Extract the [X, Y] coordinate from the center of the cell holding the provided text.  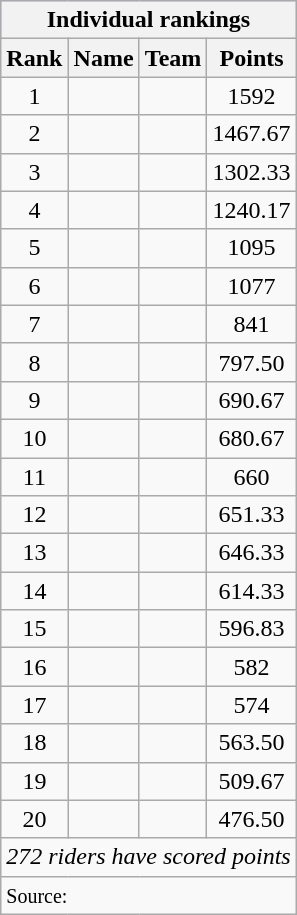
5 [34, 248]
Rank [34, 58]
15 [34, 629]
1592 [252, 96]
12 [34, 515]
1 [34, 96]
841 [252, 324]
1095 [252, 248]
509.67 [252, 781]
Source: [148, 895]
660 [252, 477]
574 [252, 705]
582 [252, 667]
1302.33 [252, 172]
11 [34, 477]
8 [34, 362]
9 [34, 400]
614.33 [252, 591]
17 [34, 705]
14 [34, 591]
19 [34, 781]
Points [252, 58]
563.50 [252, 743]
1240.17 [252, 210]
596.83 [252, 629]
Name [104, 58]
Individual rankings [148, 20]
1467.67 [252, 134]
13 [34, 553]
797.50 [252, 362]
1077 [252, 286]
20 [34, 819]
680.67 [252, 438]
7 [34, 324]
476.50 [252, 819]
16 [34, 667]
2 [34, 134]
646.33 [252, 553]
6 [34, 286]
690.67 [252, 400]
Team [173, 58]
4 [34, 210]
10 [34, 438]
651.33 [252, 515]
272 riders have scored points [148, 857]
3 [34, 172]
18 [34, 743]
